Identify which cell holds the provided text, then report its [X, Y] central coordinate. 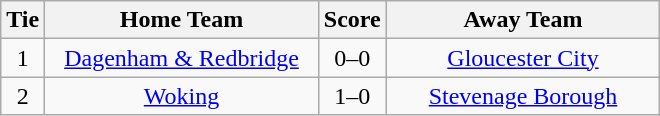
Woking [182, 96]
2 [23, 96]
1–0 [352, 96]
Away Team [523, 20]
Gloucester City [523, 58]
Stevenage Borough [523, 96]
Home Team [182, 20]
Score [352, 20]
0–0 [352, 58]
Tie [23, 20]
1 [23, 58]
Dagenham & Redbridge [182, 58]
